From the cell containing the given text, extract its center point as (x, y) coordinate. 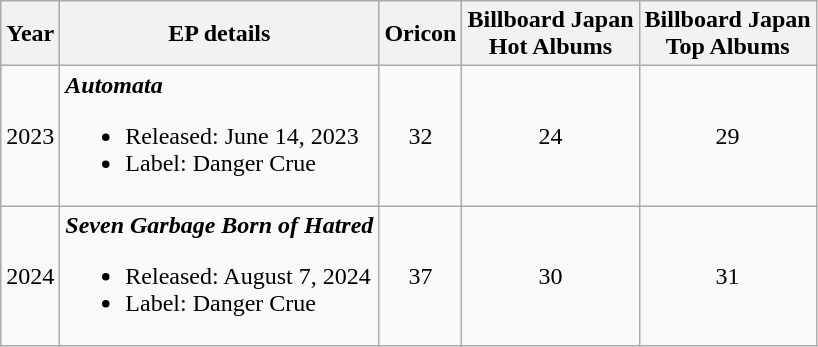
31 (728, 276)
Billboard JapanTop Albums (728, 34)
Year (30, 34)
29 (728, 136)
Oricon (420, 34)
2023 (30, 136)
32 (420, 136)
2024 (30, 276)
EP details (220, 34)
30 (550, 276)
37 (420, 276)
Seven Garbage Born of HatredReleased: August 7, 2024Label: Danger Crue (220, 276)
AutomataReleased: June 14, 2023Label: Danger Crue (220, 136)
Billboard JapanHot Albums (550, 34)
24 (550, 136)
